Search for the cell housing the specified text and yield its (X, Y) center coordinate. 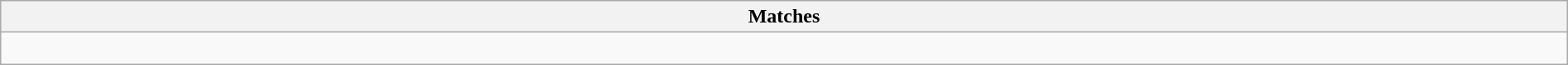
Matches (784, 17)
